Find where the given text appears and provide that cell's center as (x, y) coordinate. 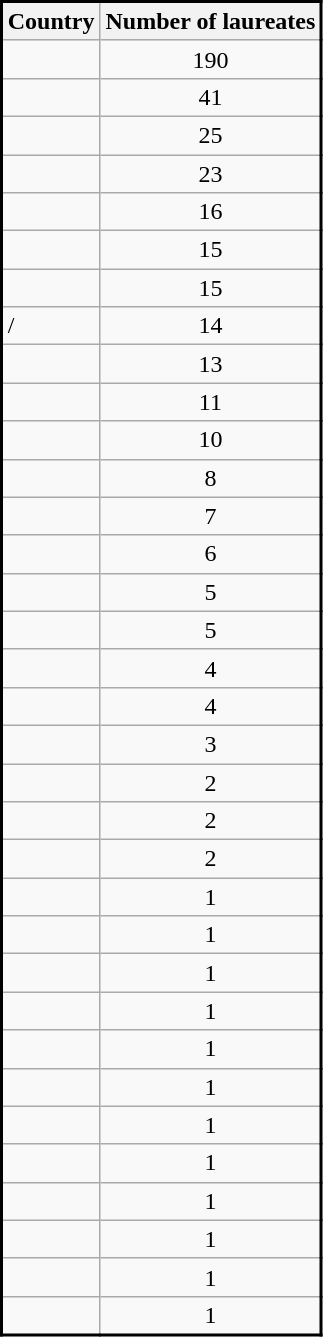
/ (51, 326)
11 (211, 402)
190 (211, 59)
6 (211, 554)
Number of laureates (211, 22)
10 (211, 440)
8 (211, 478)
Country (51, 22)
14 (211, 326)
25 (211, 135)
41 (211, 97)
13 (211, 364)
7 (211, 516)
23 (211, 173)
3 (211, 744)
16 (211, 212)
